Detect which cell encompasses the target text, then output its (x, y) center coordinate. 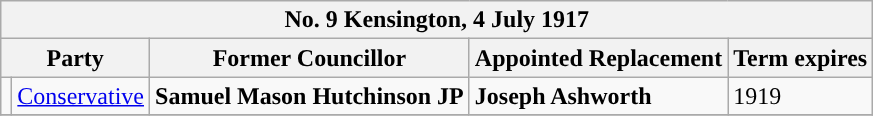
Conservative (81, 96)
Joseph Ashworth (598, 96)
Samuel Mason Hutchinson JP (310, 96)
Former Councillor (310, 58)
Appointed Replacement (598, 58)
1919 (800, 96)
Party (76, 58)
No. 9 Kensington, 4 July 1917 (437, 20)
Term expires (800, 58)
